From the cell containing the given text, extract its center point as (X, Y) coordinate. 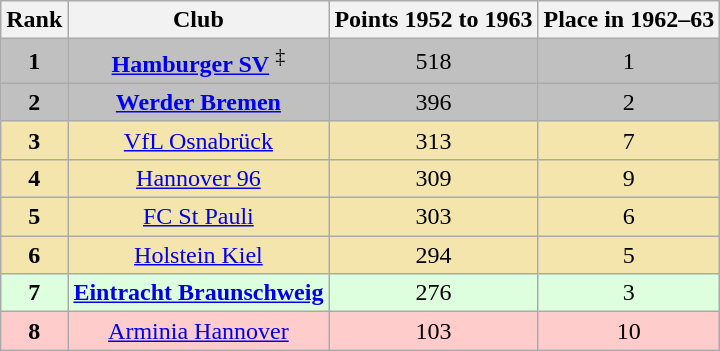
396 (434, 102)
10 (629, 331)
103 (434, 331)
Place in 1962–63 (629, 20)
Hamburger SV ‡ (198, 62)
Hannover 96 (198, 178)
309 (434, 178)
4 (34, 178)
Eintracht Braunschweig (198, 293)
Werder Bremen (198, 102)
Holstein Kiel (198, 255)
Arminia Hannover (198, 331)
Points 1952 to 1963 (434, 20)
VfL Osnabrück (198, 140)
276 (434, 293)
294 (434, 255)
518 (434, 62)
FC St Pauli (198, 217)
Rank (34, 20)
Club (198, 20)
303 (434, 217)
9 (629, 178)
8 (34, 331)
313 (434, 140)
